Identify which cell holds the provided text, then report its (x, y) central coordinate. 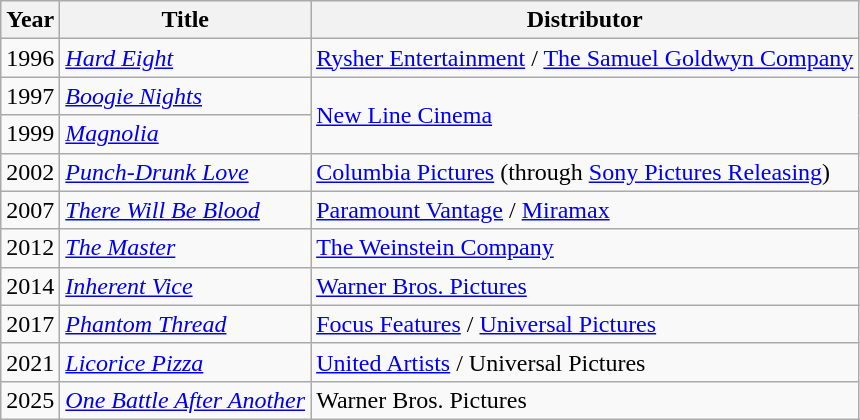
Year (30, 20)
Hard Eight (186, 58)
2007 (30, 210)
2025 (30, 400)
Rysher Entertainment / The Samuel Goldwyn Company (585, 58)
Boogie Nights (186, 96)
1997 (30, 96)
1999 (30, 134)
2021 (30, 362)
2017 (30, 324)
There Will Be Blood (186, 210)
Phantom Thread (186, 324)
Magnolia (186, 134)
Focus Features / Universal Pictures (585, 324)
United Artists / Universal Pictures (585, 362)
Inherent Vice (186, 286)
Paramount Vantage / Miramax (585, 210)
One Battle After Another (186, 400)
1996 (30, 58)
The Weinstein Company (585, 248)
Distributor (585, 20)
2012 (30, 248)
Title (186, 20)
Columbia Pictures (through Sony Pictures Releasing) (585, 172)
The Master (186, 248)
2014 (30, 286)
Punch-Drunk Love (186, 172)
Licorice Pizza (186, 362)
New Line Cinema (585, 115)
2002 (30, 172)
